Find where the given text appears and provide that cell's center as [X, Y] coordinate. 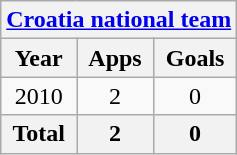
Total [39, 134]
Croatia national team [119, 20]
Year [39, 58]
Goals [194, 58]
Apps [116, 58]
2010 [39, 96]
